Find where the given text appears and provide that cell's center as [x, y] coordinate. 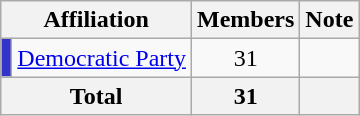
Affiliation [96, 20]
Total [96, 96]
Note [330, 20]
Members [245, 20]
Democratic Party [102, 58]
